From the cell containing the given text, extract its center point as (x, y) coordinate. 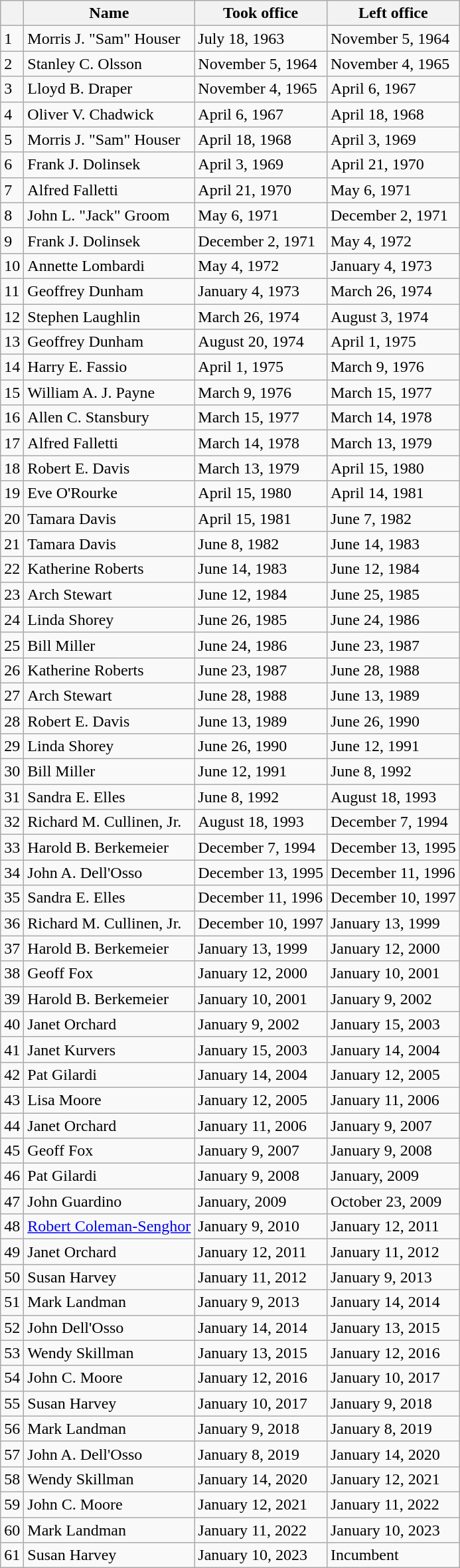
8 (12, 215)
4 (12, 114)
31 (12, 797)
25 (12, 645)
Stanley C. Olsson (109, 64)
29 (12, 746)
32 (12, 822)
Eve O'Rourke (109, 493)
50 (12, 1277)
June 7, 1982 (393, 519)
July 18, 1963 (261, 39)
6 (12, 165)
October 23, 2009 (393, 1201)
Janet Kurvers (109, 1049)
16 (12, 418)
August 3, 1974 (393, 317)
48 (12, 1227)
Robert Coleman-Senghor (109, 1227)
Oliver V. Chadwick (109, 114)
30 (12, 772)
15 (12, 392)
9 (12, 240)
John L. "Jack" Groom (109, 215)
40 (12, 1024)
April 15, 1981 (261, 519)
Harry E. Fassio (109, 367)
47 (12, 1201)
41 (12, 1049)
17 (12, 443)
5 (12, 139)
12 (12, 317)
52 (12, 1328)
August 20, 1974 (261, 342)
24 (12, 620)
37 (12, 948)
John Dell'Osso (109, 1328)
22 (12, 569)
19 (12, 493)
John Guardino (109, 1201)
55 (12, 1403)
14 (12, 367)
Annette Lombardi (109, 266)
34 (12, 873)
Allen C. Stansbury (109, 418)
59 (12, 1504)
57 (12, 1454)
20 (12, 519)
23 (12, 594)
21 (12, 544)
Stephen Laughlin (109, 317)
27 (12, 695)
1 (12, 39)
2 (12, 64)
42 (12, 1075)
44 (12, 1126)
June 26, 1985 (261, 620)
11 (12, 291)
43 (12, 1100)
39 (12, 999)
18 (12, 468)
3 (12, 89)
Lloyd B. Draper (109, 89)
60 (12, 1529)
Took office (261, 13)
Incumbent (393, 1555)
April 14, 1981 (393, 493)
13 (12, 342)
45 (12, 1151)
June 25, 1985 (393, 594)
35 (12, 898)
61 (12, 1555)
January 9, 2010 (261, 1227)
June 8, 1982 (261, 544)
William A. J. Payne (109, 392)
10 (12, 266)
56 (12, 1429)
Name (109, 13)
33 (12, 847)
49 (12, 1252)
Left office (393, 13)
28 (12, 721)
38 (12, 974)
26 (12, 670)
58 (12, 1479)
7 (12, 190)
54 (12, 1378)
53 (12, 1353)
Lisa Moore (109, 1100)
51 (12, 1302)
46 (12, 1176)
36 (12, 923)
